Return the (x, y) coordinate for the center point of the cell that contains the specified text.  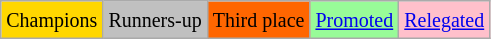
Relegated (444, 20)
Runners-up (155, 20)
Champions (52, 20)
Promoted (354, 20)
Third place (258, 20)
